Determine the (X, Y) coordinate at the center of the cell enclosing the given text.  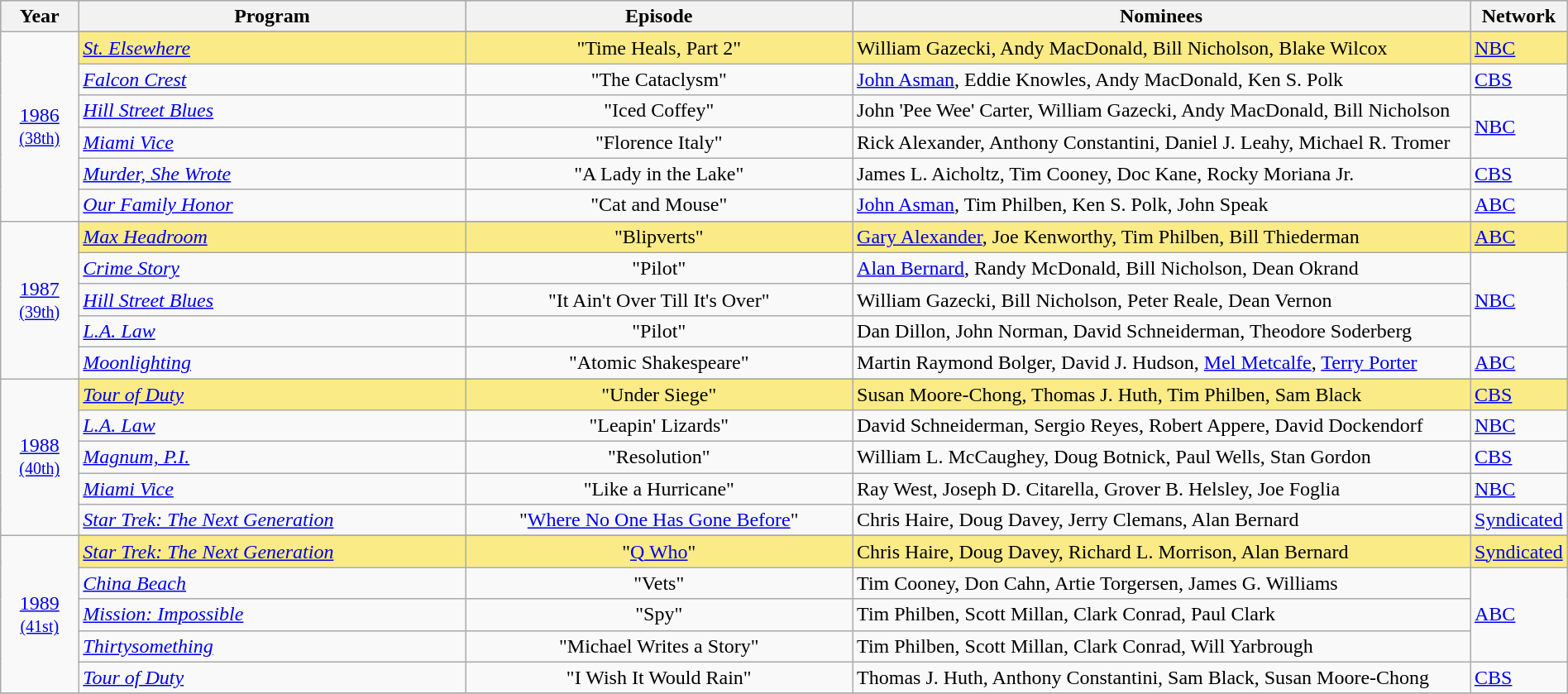
"The Cataclysm" (659, 79)
"Iced Coffey" (659, 111)
"Like a Hurricane" (659, 489)
John Asman, Eddie Knowles, Andy MacDonald, Ken S. Polk (1161, 79)
"Under Siege" (659, 395)
"I Wish It Would Rain" (659, 677)
Program (272, 17)
Tim Philben, Scott Millan, Clark Conrad, Paul Clark (1161, 615)
Mission: Impossible (272, 615)
Murder, She Wrote (272, 174)
Ray West, Joseph D. Citarella, Grover B. Helsley, Joe Foglia (1161, 489)
1988(40th) (40, 457)
"Cat and Mouse" (659, 205)
China Beach (272, 583)
Chris Haire, Doug Davey, Richard L. Morrison, Alan Bernard (1161, 552)
"A Lady in the Lake" (659, 174)
David Schneiderman, Sergio Reyes, Robert Appere, David Dockendorf (1161, 426)
Gary Alexander, Joe Kenworthy, Tim Philben, Bill Thiederman (1161, 237)
"Where No One Has Gone Before" (659, 520)
Thomas J. Huth, Anthony Constantini, Sam Black, Susan Moore-Chong (1161, 677)
John Asman, Tim Philben, Ken S. Polk, John Speak (1161, 205)
Nominees (1161, 17)
Magnum, P.I. (272, 457)
Crime Story (272, 268)
Moonlighting (272, 362)
Chris Haire, Doug Davey, Jerry Clemans, Alan Bernard (1161, 520)
1986(38th) (40, 127)
Tim Cooney, Don Cahn, Artie Torgersen, James G. Williams (1161, 583)
Network (1519, 17)
Thirtysomething (272, 646)
St. Elsewhere (272, 48)
1987(39th) (40, 299)
1989(41st) (40, 615)
Alan Bernard, Randy McDonald, Bill Nicholson, Dean Okrand (1161, 268)
Year (40, 17)
"It Ain't Over Till It's Over" (659, 299)
"Florence Italy" (659, 142)
James L. Aicholtz, Tim Cooney, Doc Kane, Rocky Moriana Jr. (1161, 174)
William Gazecki, Bill Nicholson, Peter Reale, Dean Vernon (1161, 299)
Rick Alexander, Anthony Constantini, Daniel J. Leahy, Michael R. Tromer (1161, 142)
"Blipverts" (659, 237)
"Atomic Shakespeare" (659, 362)
Martin Raymond Bolger, David J. Hudson, Mel Metcalfe, Terry Porter (1161, 362)
"Vets" (659, 583)
"Resolution" (659, 457)
Susan Moore-Chong, Thomas J. Huth, Tim Philben, Sam Black (1161, 395)
"Leapin' Lizards" (659, 426)
William Gazecki, Andy MacDonald, Bill Nicholson, Blake Wilcox (1161, 48)
"Q Who" (659, 552)
William L. McCaughey, Doug Botnick, Paul Wells, Stan Gordon (1161, 457)
"Michael Writes a Story" (659, 646)
Dan Dillon, John Norman, David Schneiderman, Theodore Soderberg (1161, 331)
Our Family Honor (272, 205)
Tim Philben, Scott Millan, Clark Conrad, Will Yarbrough (1161, 646)
Max Headroom (272, 237)
Falcon Crest (272, 79)
"Spy" (659, 615)
"Time Heals, Part 2" (659, 48)
John 'Pee Wee' Carter, William Gazecki, Andy MacDonald, Bill Nicholson (1161, 111)
Episode (659, 17)
